Identify which cell holds the provided text, then report its [x, y] central coordinate. 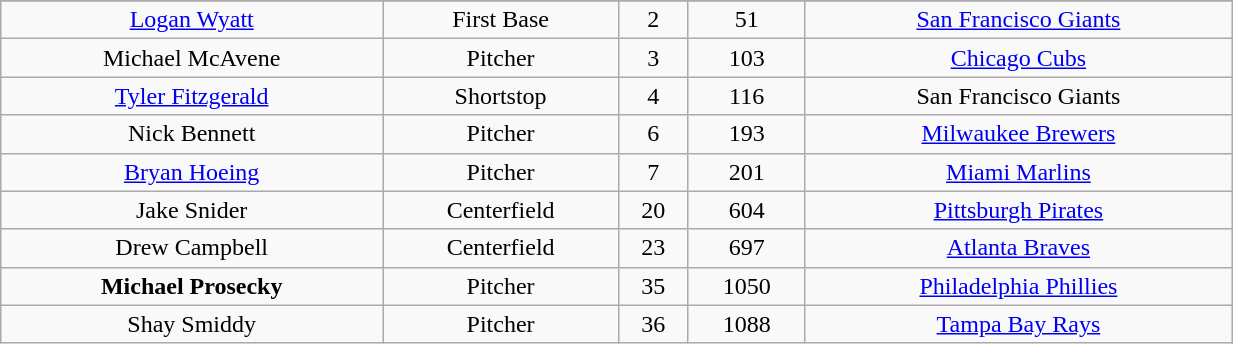
Milwaukee Brewers [1018, 134]
23 [654, 248]
51 [746, 20]
20 [654, 210]
First Base [501, 20]
Shortstop [501, 96]
3 [654, 58]
201 [746, 172]
Jake Snider [192, 210]
Philadelphia Phillies [1018, 286]
Tyler Fitzgerald [192, 96]
Logan Wyatt [192, 20]
Shay Smiddy [192, 324]
103 [746, 58]
Drew Campbell [192, 248]
Michael Prosecky [192, 286]
1088 [746, 324]
193 [746, 134]
2 [654, 20]
Michael McAvene [192, 58]
Miami Marlins [1018, 172]
Atlanta Braves [1018, 248]
1050 [746, 286]
7 [654, 172]
35 [654, 286]
Nick Bennett [192, 134]
6 [654, 134]
Chicago Cubs [1018, 58]
604 [746, 210]
697 [746, 248]
Tampa Bay Rays [1018, 324]
116 [746, 96]
Bryan Hoeing [192, 172]
Pittsburgh Pirates [1018, 210]
4 [654, 96]
36 [654, 324]
